Return the [X, Y] coordinate for the center point of the cell that contains the specified text.  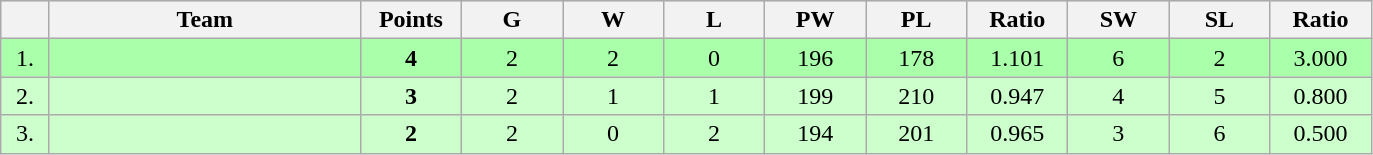
G [512, 20]
196 [816, 58]
L [714, 20]
0.947 [1018, 96]
Points [410, 20]
0.500 [1320, 134]
210 [916, 96]
PL [916, 20]
3.000 [1320, 58]
W [612, 20]
3. [26, 134]
0.965 [1018, 134]
PW [816, 20]
SL [1220, 20]
0.800 [1320, 96]
199 [816, 96]
5 [1220, 96]
178 [916, 58]
2. [26, 96]
194 [816, 134]
1.101 [1018, 58]
1. [26, 58]
Team [204, 20]
201 [916, 134]
SW [1118, 20]
